Identify which cell holds the provided text, then report its [x, y] central coordinate. 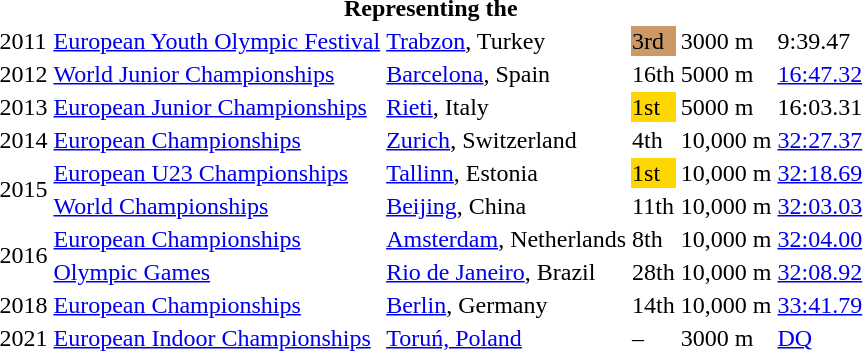
World Junior Championships [217, 74]
Trabzon, Turkey [506, 41]
European U23 Championships [217, 173]
4th [654, 140]
8th [654, 239]
Rieti, Italy [506, 107]
Beijing, China [506, 206]
Berlin, Germany [506, 305]
14th [654, 305]
Tallinn, Estonia [506, 173]
Amsterdam, Netherlands [506, 239]
28th [654, 272]
Zurich, Switzerland [506, 140]
World Championships [217, 206]
Olympic Games [217, 272]
11th [654, 206]
3000 m [726, 41]
16th [654, 74]
3rd [654, 41]
Barcelona, Spain [506, 74]
European Junior Championships [217, 107]
Rio de Janeiro, Brazil [506, 272]
European Youth Olympic Festival [217, 41]
